Pinpoint the cell where the given text exists, returning its [x, y] midpoint coordinate. 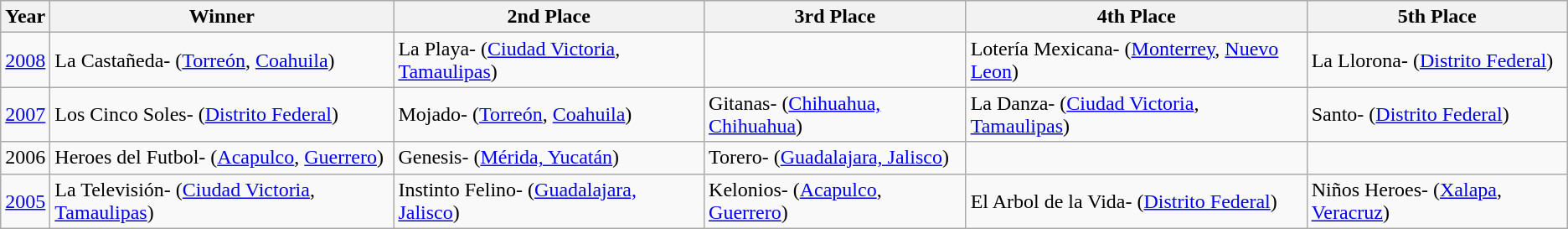
Gitanas- (Chihuahua, Chihuahua) [836, 114]
Heroes del Futbol- (Acapulco, Guerrero) [222, 158]
La Televisión- (Ciudad Victoria, Tamaulipas) [222, 201]
3rd Place [836, 17]
Instinto Felino- (Guadalajara, Jalisco) [549, 201]
Torero- (Guadalajara, Jalisco) [836, 158]
La Playa- (Ciudad Victoria, Tamaulipas) [549, 60]
Niños Heroes- (Xalapa, Veracruz) [1437, 201]
2008 [25, 60]
La Castañeda- (Torreón, Coahuila) [222, 60]
5th Place [1437, 17]
2005 [25, 201]
Kelonios- (Acapulco, Guerrero) [836, 201]
Santo- (Distrito Federal) [1437, 114]
2007 [25, 114]
El Arbol de la Vida- (Distrito Federal) [1136, 201]
Mojado- (Torreón, Coahuila) [549, 114]
2006 [25, 158]
2nd Place [549, 17]
La Llorona- (Distrito Federal) [1437, 60]
La Danza- (Ciudad Victoria, Tamaulipas) [1136, 114]
Los Cinco Soles- (Distrito Federal) [222, 114]
Year [25, 17]
Genesis- (Mérida, Yucatán) [549, 158]
Winner [222, 17]
Lotería Mexicana- (Monterrey, Nuevo Leon) [1136, 60]
4th Place [1136, 17]
